Search for the cell housing the specified text and yield its (x, y) center coordinate. 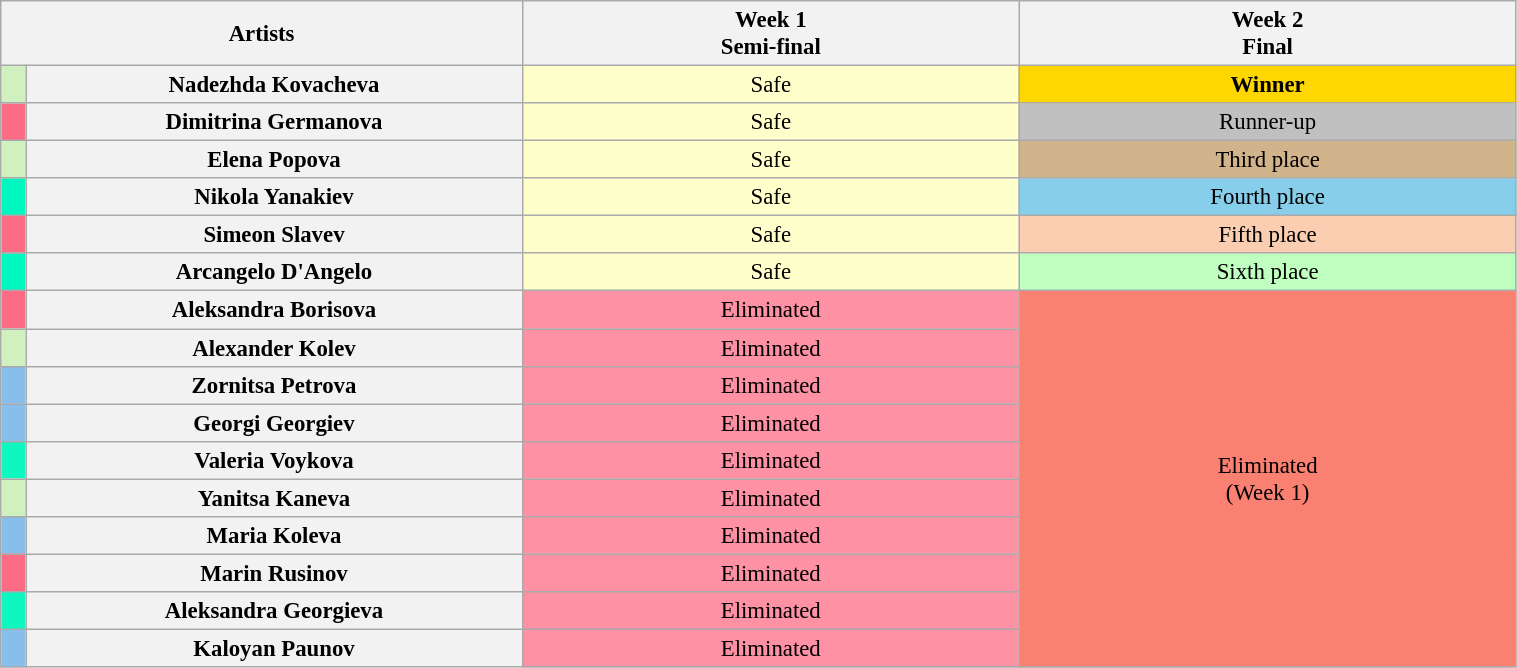
Nikola Yanakiev (274, 197)
Fifth place (1268, 235)
Sixth place (1268, 273)
Zornitsa Petrova (274, 385)
Eliminated(Week 1) (1268, 479)
Week 2Final (1268, 34)
Marin Rusinov (274, 573)
Nadezhda Kovacheva (274, 85)
Winner (1268, 85)
Third place (1268, 160)
Simeon Slavev (274, 235)
Week 1Semi-final (770, 34)
Yanitsa Kaneva (274, 498)
Artists (262, 34)
Valeria Voykova (274, 460)
Alexander Kolev (274, 348)
Aleksandra Georgieva (274, 611)
Runner-up (1268, 122)
Dimitrina Germanova (274, 122)
Arcangelo D'Angelo (274, 273)
Elena Popova (274, 160)
Kaloyan Paunov (274, 648)
Georgi Georgiev (274, 423)
Maria Koleva (274, 536)
Aleksandra Borisova (274, 310)
Fourth place (1268, 197)
